Extract the [x, y] coordinate from the center of the cell holding the provided text.  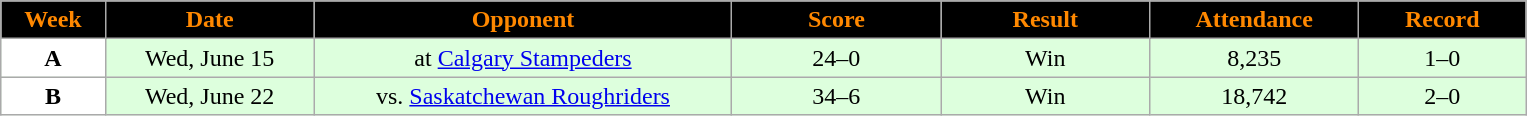
Wed, June 22 [210, 96]
Score [836, 20]
24–0 [836, 58]
Week [53, 20]
at Calgary Stampeders [523, 58]
8,235 [1254, 58]
Opponent [523, 20]
Record [1442, 20]
B [53, 96]
vs. Saskatchewan Roughriders [523, 96]
A [53, 58]
Wed, June 15 [210, 58]
34–6 [836, 96]
Date [210, 20]
1–0 [1442, 58]
2–0 [1442, 96]
Result [1046, 20]
18,742 [1254, 96]
Attendance [1254, 20]
